Output the [x, y] coordinate of the center of the cell containing the given text.  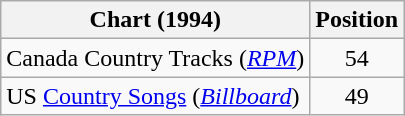
US Country Songs (Billboard) [156, 96]
Canada Country Tracks (RPM) [156, 58]
49 [357, 96]
54 [357, 58]
Chart (1994) [156, 20]
Position [357, 20]
